From the cell containing the given text, extract its center point as (x, y) coordinate. 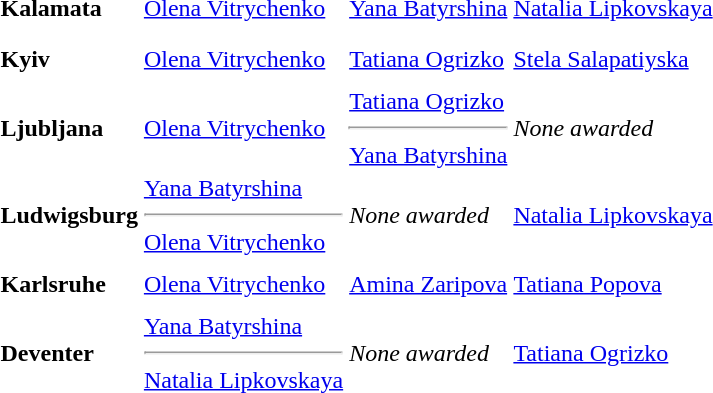
Amina Zaripova (428, 284)
Tatiana Ogrizko (428, 59)
Yana Batyrshina Olena Vitrychenko (243, 215)
Tatiana Ogrizko Yana Batyrshina (428, 128)
None awarded (428, 215)
